Detect which cell encompasses the target text, then output its [X, Y] center coordinate. 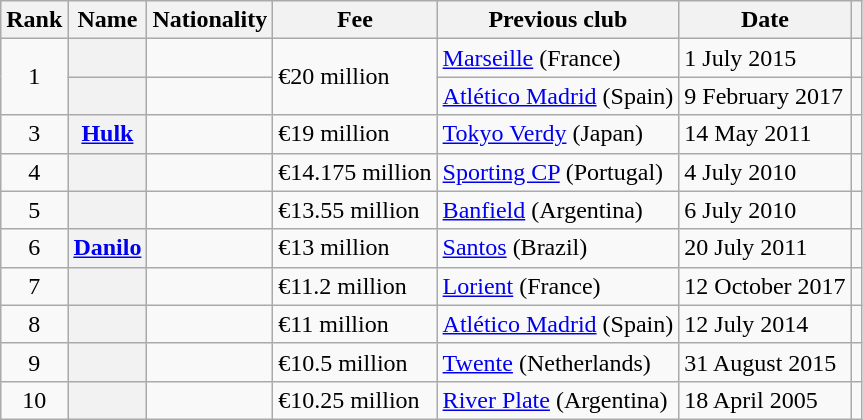
Nationality [210, 20]
8 [34, 324]
€10.25 million [355, 400]
River Plate (Argentina) [558, 400]
€20 million [355, 77]
5 [34, 210]
€14.175 million [355, 172]
€19 million [355, 134]
Twente (Netherlands) [558, 362]
€13.55 million [355, 210]
Santos (Brazil) [558, 248]
20 July 2011 [765, 248]
4 July 2010 [765, 172]
Fee [355, 20]
1 [34, 77]
Date [765, 20]
Rank [34, 20]
4 [34, 172]
€11.2 million [355, 286]
9 February 2017 [765, 96]
6 [34, 248]
31 August 2015 [765, 362]
10 [34, 400]
3 [34, 134]
1 July 2015 [765, 58]
€10.5 million [355, 362]
6 July 2010 [765, 210]
14 May 2011 [765, 134]
Hulk [108, 134]
Sporting CP (Portugal) [558, 172]
7 [34, 286]
Lorient (France) [558, 286]
12 October 2017 [765, 286]
18 April 2005 [765, 400]
Banfield (Argentina) [558, 210]
Name [108, 20]
Danilo [108, 248]
€11 million [355, 324]
9 [34, 362]
Tokyo Verdy (Japan) [558, 134]
€13 million [355, 248]
12 July 2014 [765, 324]
Previous club [558, 20]
Marseille (France) [558, 58]
